For the text-containing cell, return its midpoint in [X, Y] coordinate format. 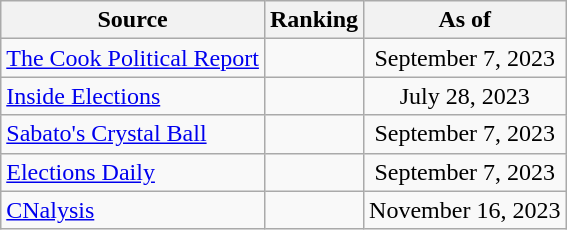
July 28, 2023 [465, 96]
CNalysis [133, 210]
The Cook Political Report [133, 58]
Source [133, 20]
Sabato's Crystal Ball [133, 134]
As of [465, 20]
Elections Daily [133, 172]
Inside Elections [133, 96]
November 16, 2023 [465, 210]
Ranking [314, 20]
